Return the [x, y] coordinate for the center point of the cell that contains the specified text.  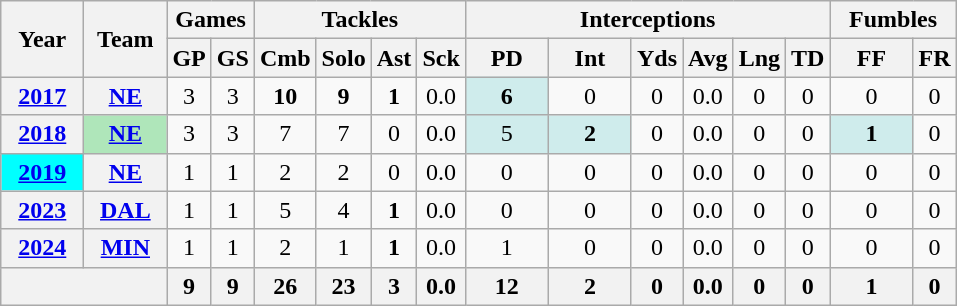
2018 [42, 134]
Cmb [285, 58]
2019 [42, 172]
10 [285, 96]
26 [285, 286]
Interceptions [648, 20]
PD [506, 58]
TD [808, 58]
Ast [394, 58]
2017 [42, 96]
2023 [42, 210]
Avg [708, 58]
6 [506, 96]
Year [42, 39]
Int [590, 58]
FR [934, 58]
Lng [759, 58]
Yds [656, 58]
Team [126, 39]
12 [506, 286]
FF [872, 58]
23 [344, 286]
MIN [126, 248]
DAL [126, 210]
Games [210, 20]
Fumbles [893, 20]
2024 [42, 248]
4 [344, 210]
GP [189, 58]
Solo [344, 58]
Sck [441, 58]
Tackles [360, 20]
GS [232, 58]
